Locate the cell with the specified text and output its (X, Y) center coordinate. 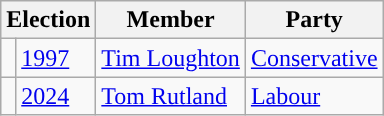
Labour (314, 96)
2024 (56, 96)
Party (314, 20)
1997 (56, 58)
Election (48, 20)
Member (171, 20)
Conservative (314, 58)
Tim Loughton (171, 58)
Tom Rutland (171, 96)
